Output the [X, Y] coordinate of the center of the cell containing the given text.  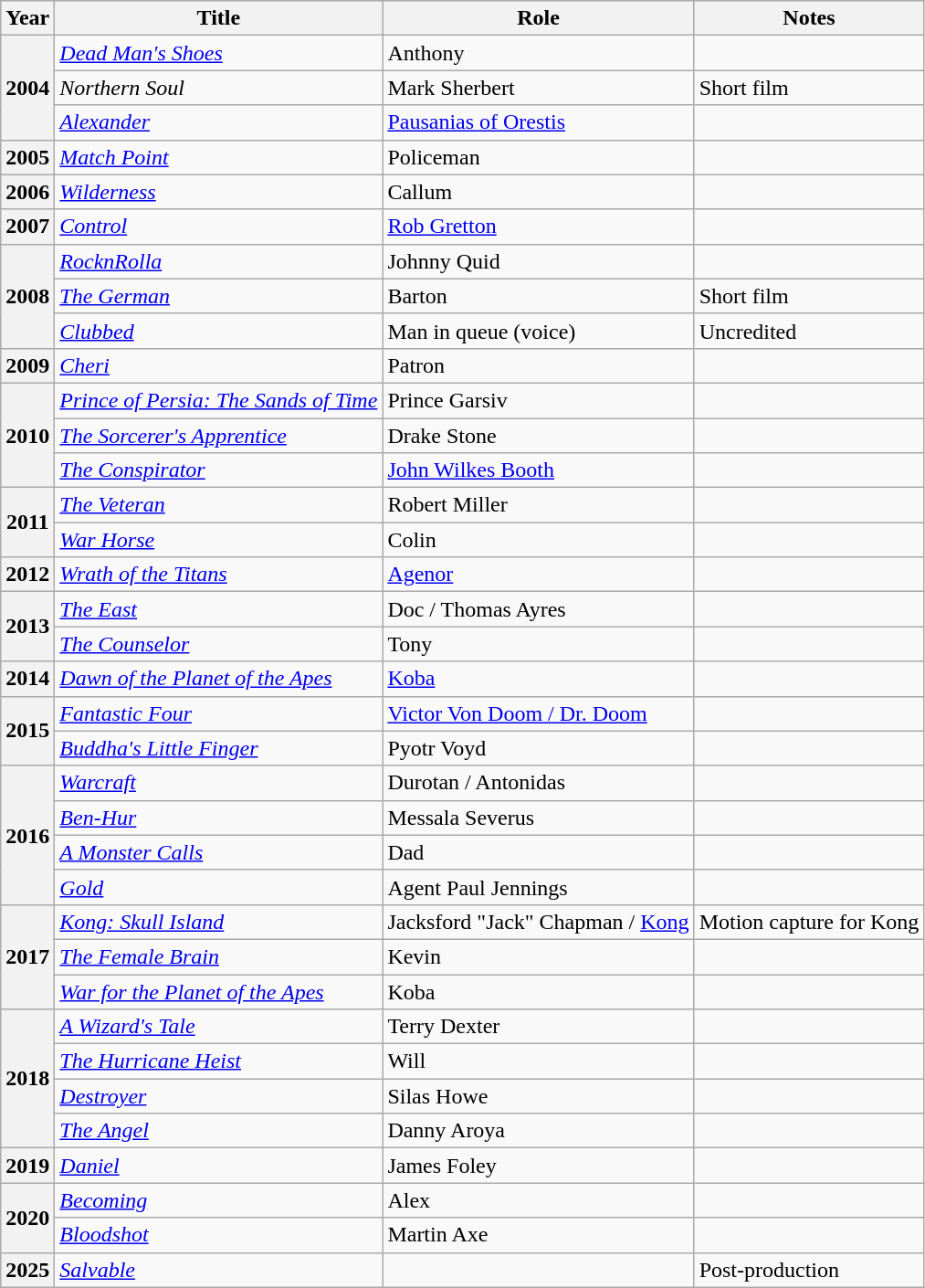
2018 [27, 1079]
Policeman [539, 157]
2019 [27, 1166]
War Horse [219, 540]
Mark Sherbert [539, 88]
Pausanias of Orestis [539, 122]
Jacksford "Jack" Chapman / Kong [539, 922]
2004 [27, 88]
Prince Garsiv [539, 400]
2007 [27, 227]
2005 [27, 157]
Alex [539, 1200]
2012 [27, 575]
Wrath of the Titans [219, 575]
The Female Brain [219, 956]
Daniel [219, 1166]
Cheri [219, 365]
Fantastic Four [219, 713]
Danny Aroya [539, 1131]
2009 [27, 365]
Warcraft [219, 783]
Anthony [539, 53]
Agent Paul Jennings [539, 887]
Callum [539, 192]
The Angel [219, 1131]
Silas Howe [539, 1096]
Tony [539, 644]
Control [219, 227]
Post-production [809, 1270]
Gold [219, 887]
War for the Planet of the Apes [219, 991]
Alexander [219, 122]
Robert Miller [539, 505]
Prince of Persia: The Sands of Time [219, 400]
Drake Stone [539, 436]
Title [219, 18]
The Sorcerer's Apprentice [219, 436]
A Wizard's Tale [219, 1027]
Salvable [219, 1270]
Terry Dexter [539, 1027]
2014 [27, 679]
Colin [539, 540]
The Counselor [219, 644]
Johnny Quid [539, 261]
2008 [27, 296]
Kong: Skull Island [219, 922]
Will [539, 1061]
Becoming [219, 1200]
Agenor [539, 575]
Pyotr Voyd [539, 748]
Match Point [219, 157]
Motion capture for Kong [809, 922]
Bloodshot [219, 1235]
Doc / Thomas Ayres [539, 609]
2006 [27, 192]
2010 [27, 435]
The Conspirator [219, 470]
Patron [539, 365]
2011 [27, 523]
Dawn of the Planet of the Apes [219, 679]
2013 [27, 627]
The East [219, 609]
Uncredited [809, 331]
Victor Von Doom / Dr. Doom [539, 713]
Destroyer [219, 1096]
Man in queue (voice) [539, 331]
Martin Axe [539, 1235]
A Monster Calls [219, 852]
Barton [539, 296]
2016 [27, 835]
Year [27, 18]
Northern Soul [219, 88]
James Foley [539, 1166]
Dead Man's Shoes [219, 53]
Dad [539, 852]
The Hurricane Heist [219, 1061]
Messala Severus [539, 818]
Buddha's Little Finger [219, 748]
Role [539, 18]
RocknRolla [219, 261]
2017 [27, 956]
2015 [27, 731]
Rob Gretton [539, 227]
The German [219, 296]
Ben-Hur [219, 818]
Durotan / Antonidas [539, 783]
Notes [809, 18]
Clubbed [219, 331]
John Wilkes Booth [539, 470]
2025 [27, 1270]
Kevin [539, 956]
Wilderness [219, 192]
2020 [27, 1218]
The Veteran [219, 505]
